From the cell containing the given text, extract its center point as [X, Y] coordinate. 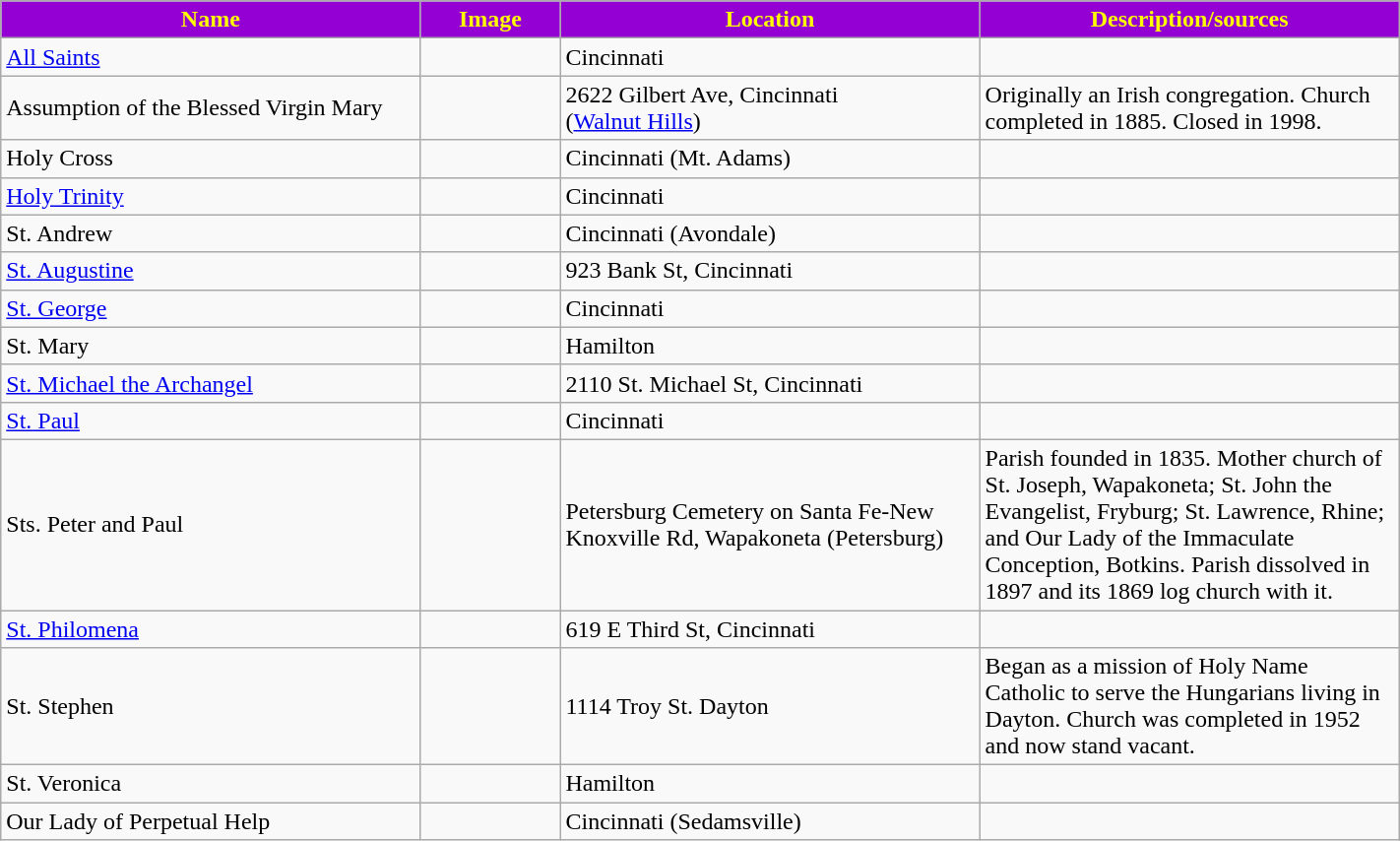
Name [211, 20]
All Saints [211, 57]
Our Lady of Perpetual Help [211, 821]
St. Philomena [211, 629]
St. Veronica [211, 784]
Cincinnati (Mt. Adams) [770, 159]
St. Andrew [211, 233]
2622 Gilbert Ave, Cincinnati(Walnut Hills) [770, 108]
Assumption of the Blessed Virgin Mary [211, 108]
1114 Troy St. Dayton [770, 707]
St. Paul [211, 420]
Location [770, 20]
619 E Third St, Cincinnati [770, 629]
St. Augustine [211, 271]
St. Stephen [211, 707]
St. George [211, 308]
Image [490, 20]
Holy Cross [211, 159]
Description/sources [1189, 20]
Began as a mission of Holy Name Catholic to serve the Hungarians living in Dayton. Church was completed in 1952 and now stand vacant. [1189, 707]
Originally an Irish congregation. Church completed in 1885. Closed in 1998. [1189, 108]
St. Michael the Archangel [211, 383]
Cincinnati (Avondale) [770, 233]
923 Bank St, Cincinnati [770, 271]
Petersburg Cemetery on Santa Fe-New Knoxville Rd, Wapakoneta (Petersburg) [770, 524]
St. Mary [211, 346]
Sts. Peter and Paul [211, 524]
2110 St. Michael St, Cincinnati [770, 383]
Cincinnati (Sedamsville) [770, 821]
Holy Trinity [211, 196]
